Search for the cell housing the specified text and yield its (X, Y) center coordinate. 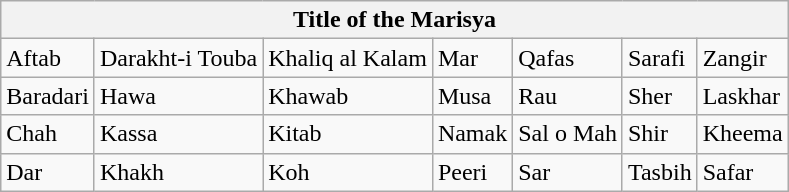
Sal o Mah (568, 134)
Koh (348, 172)
Khakh (178, 172)
Sar (568, 172)
Darakht-i Touba (178, 58)
Namak (472, 134)
Kitab (348, 134)
Qafas (568, 58)
Baradari (48, 96)
Laskhar (742, 96)
Sarafi (660, 58)
Title of the Marisya (394, 20)
Kassa (178, 134)
Zangir (742, 58)
Chah (48, 134)
Mar (472, 58)
Dar (48, 172)
Rau (568, 96)
Shir (660, 134)
Sher (660, 96)
Peeri (472, 172)
Safar (742, 172)
Khawab (348, 96)
Hawa (178, 96)
Aftab (48, 58)
Tasbih (660, 172)
Khaliq al Kalam (348, 58)
Kheema (742, 134)
Musa (472, 96)
